Search for the cell housing the specified text and yield its [x, y] center coordinate. 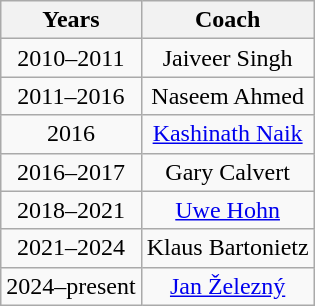
2016–2017 [71, 172]
2024–present [71, 286]
Kashinath Naik [228, 134]
Jaiveer Singh [228, 58]
Gary Calvert [228, 172]
2011–2016 [71, 96]
Uwe Hohn [228, 210]
Klaus Bartonietz [228, 248]
Naseem Ahmed [228, 96]
2021–2024 [71, 248]
2018–2021 [71, 210]
2010–2011 [71, 58]
2016 [71, 134]
Years [71, 20]
Coach [228, 20]
Jan Železný [228, 286]
